From the cell containing the given text, extract its center point as [x, y] coordinate. 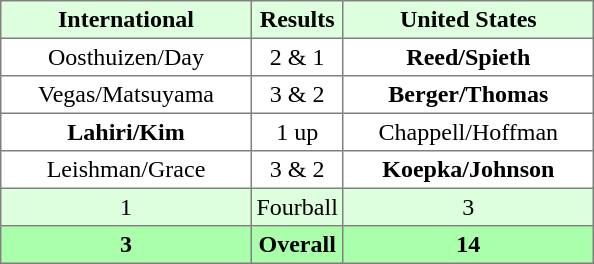
Overall [297, 245]
Reed/Spieth [468, 57]
International [126, 20]
Chappell/Hoffman [468, 132]
14 [468, 245]
Leishman/Grace [126, 170]
United States [468, 20]
1 [126, 207]
Results [297, 20]
Oosthuizen/Day [126, 57]
Berger/Thomas [468, 95]
Koepka/Johnson [468, 170]
Vegas/Matsuyama [126, 95]
Lahiri/Kim [126, 132]
Fourball [297, 207]
2 & 1 [297, 57]
1 up [297, 132]
